Pinpoint the cell where the given text exists, returning its [X, Y] midpoint coordinate. 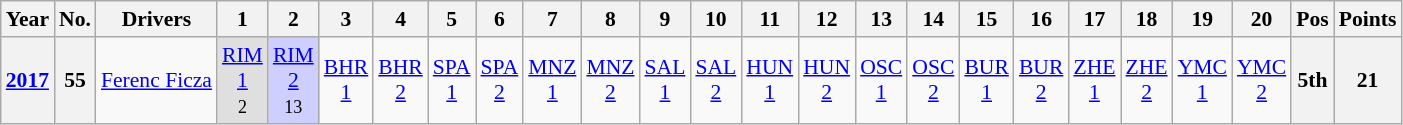
4 [400, 19]
6 [500, 19]
HUN1 [770, 80]
BUR1 [986, 80]
No. [75, 19]
Points [1368, 19]
OSC2 [933, 80]
BHR1 [346, 80]
ZHE2 [1146, 80]
HUN2 [826, 80]
2 [294, 19]
12 [826, 19]
ZHE1 [1094, 80]
YMC1 [1202, 80]
7 [552, 19]
14 [933, 19]
BUR2 [1042, 80]
9 [664, 19]
SAL2 [716, 80]
17 [1094, 19]
SPA2 [500, 80]
1 [242, 19]
YMC2 [1262, 80]
RIM12 [242, 80]
15 [986, 19]
OSC1 [881, 80]
BHR2 [400, 80]
SAL1 [664, 80]
16 [1042, 19]
Drivers [156, 19]
Pos [1312, 19]
19 [1202, 19]
5 [452, 19]
MNZ1 [552, 80]
Ferenc Ficza [156, 80]
3 [346, 19]
21 [1368, 80]
MNZ2 [610, 80]
13 [881, 19]
10 [716, 19]
11 [770, 19]
20 [1262, 19]
Year [28, 19]
5th [1312, 80]
2017 [28, 80]
8 [610, 19]
SPA1 [452, 80]
18 [1146, 19]
RIM213 [294, 80]
55 [75, 80]
